Capture the cell that displays the provided text and extract its [x, y] central coordinate. 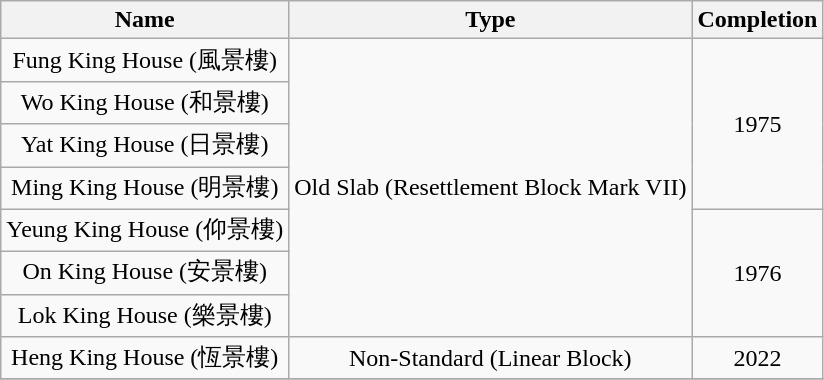
Old Slab (Resettlement Block Mark VII) [490, 188]
Yat King House (日景樓) [145, 146]
Non-Standard (Linear Block) [490, 358]
1976 [758, 273]
Completion [758, 20]
Heng King House (恆景樓) [145, 358]
Lok King House (樂景樓) [145, 316]
Fung King House (風景樓) [145, 60]
Wo King House (和景樓) [145, 102]
Name [145, 20]
Type [490, 20]
1975 [758, 124]
Ming King House (明景樓) [145, 188]
2022 [758, 358]
Yeung King House (仰景樓) [145, 230]
On King House (安景樓) [145, 274]
